Locate the cell with the specified text and output its [X, Y] center coordinate. 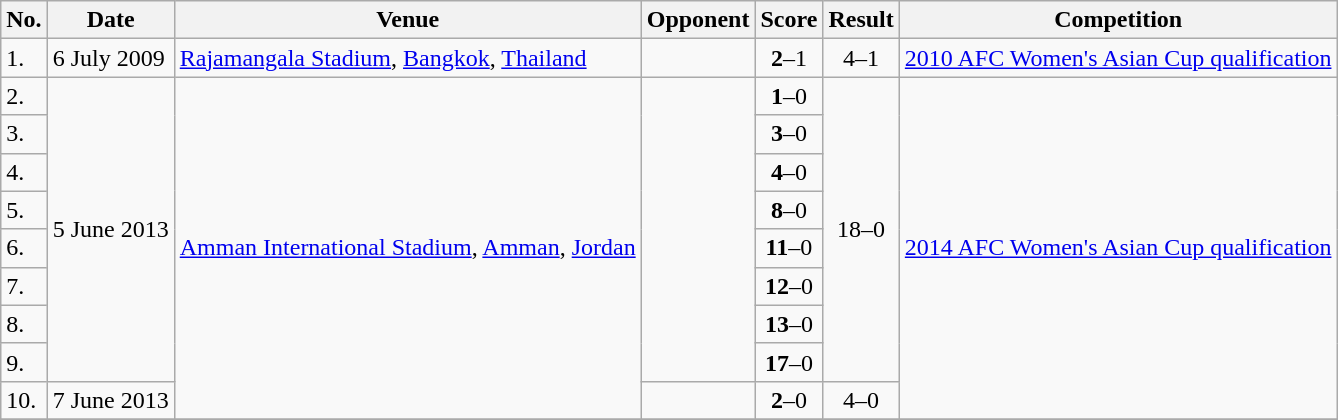
7. [24, 286]
2. [24, 96]
1. [24, 58]
Opponent [698, 20]
Competition [1118, 20]
6. [24, 248]
Venue [408, 20]
4–1 [861, 58]
5 June 2013 [110, 229]
2014 AFC Women's Asian Cup qualification [1118, 248]
Date [110, 20]
6 July 2009 [110, 58]
Amman International Stadium, Amman, Jordan [408, 248]
No. [24, 20]
5. [24, 210]
Score [789, 20]
2–1 [789, 58]
2–0 [789, 400]
3–0 [789, 134]
9. [24, 362]
18–0 [861, 229]
17–0 [789, 362]
7 June 2013 [110, 400]
Rajamangala Stadium, Bangkok, Thailand [408, 58]
10. [24, 400]
13–0 [789, 324]
2010 AFC Women's Asian Cup qualification [1118, 58]
8–0 [789, 210]
8. [24, 324]
1–0 [789, 96]
3. [24, 134]
4. [24, 172]
Result [861, 20]
12–0 [789, 286]
11–0 [789, 248]
